From the cell containing the given text, extract its center point as [x, y] coordinate. 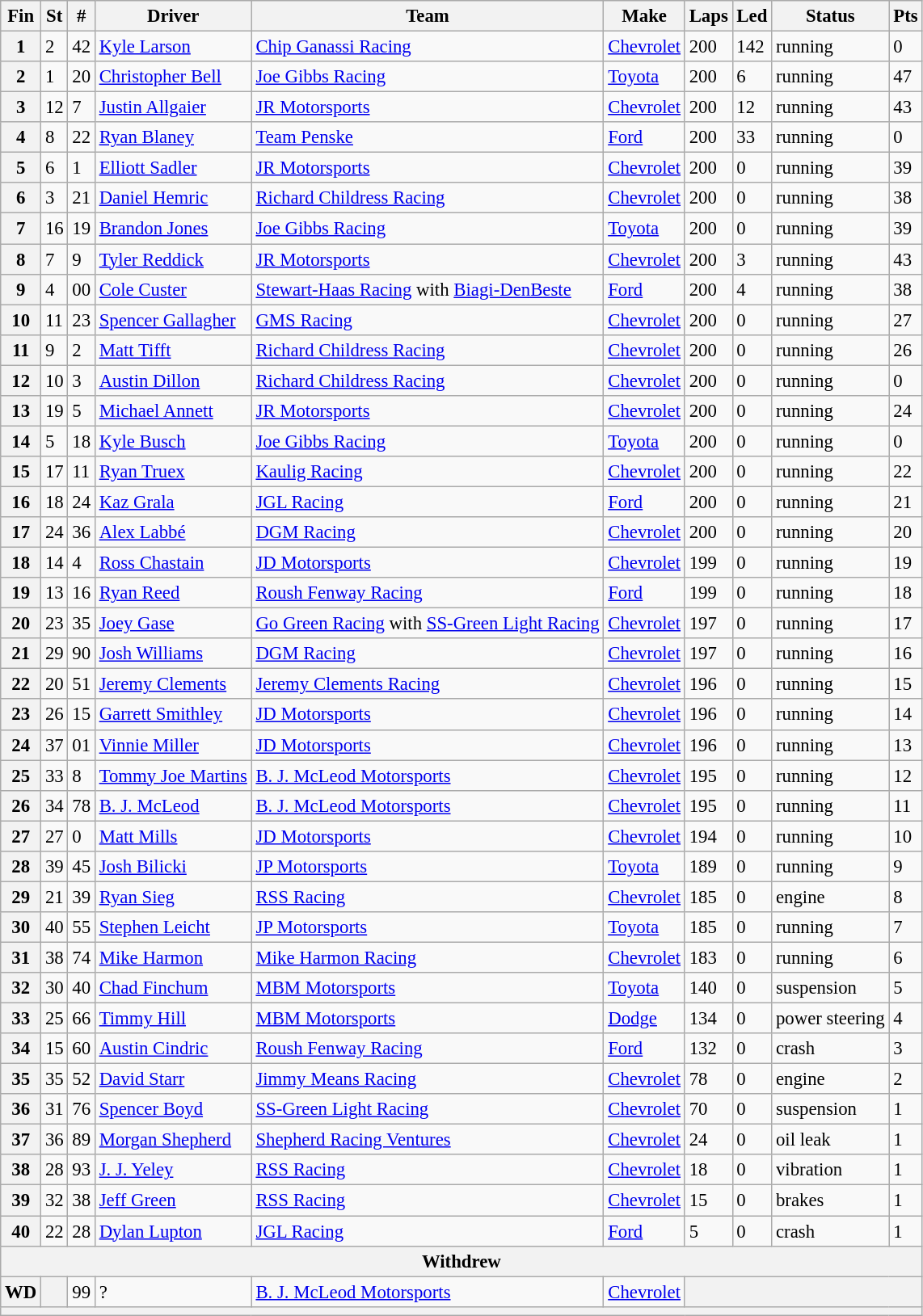
Chad Finchum [173, 988]
01 [81, 745]
Josh Williams [173, 654]
42 [81, 47]
oil leak [831, 1140]
Make [644, 16]
Jeff Green [173, 1200]
Ryan Sieg [173, 897]
Tommy Joe Martins [173, 776]
Fin [21, 16]
David Starr [173, 1079]
66 [81, 1019]
Dylan Lupton [173, 1231]
Austin Cindric [173, 1049]
power steering [831, 1019]
Withdrew [461, 1261]
Mike Harmon [173, 957]
47 [905, 77]
Team Penske [428, 137]
Vinnie Miller [173, 745]
74 [81, 957]
Brandon Jones [173, 229]
Stephen Leicht [173, 927]
60 [81, 1049]
brakes [831, 1200]
Led [752, 16]
Daniel Hemric [173, 198]
Michael Annett [173, 411]
Joey Gase [173, 624]
Dodge [644, 1019]
Ryan Blaney [173, 137]
Team [428, 16]
Alex Labbé [173, 532]
Ross Chastain [173, 563]
Elliott Sadler [173, 168]
55 [81, 927]
Status [831, 16]
134 [708, 1019]
Kyle Busch [173, 441]
Driver [173, 16]
vibration [831, 1171]
132 [708, 1049]
00 [81, 289]
Jeremy Clements [173, 684]
Matt Mills [173, 836]
? [173, 1292]
Kaz Grala [173, 502]
B. J. McLeod [173, 805]
Garrett Smithley [173, 715]
Stewart-Haas Racing with Biagi-DenBeste [428, 289]
# [81, 16]
Ryan Reed [173, 593]
Christopher Bell [173, 77]
Shepherd Racing Ventures [428, 1140]
194 [708, 836]
Pts [905, 16]
183 [708, 957]
Timmy Hill [173, 1019]
70 [708, 1109]
St [55, 16]
Morgan Shepherd [173, 1140]
189 [708, 867]
Spencer Gallagher [173, 320]
52 [81, 1079]
Cole Custer [173, 289]
GMS Racing [428, 320]
Jeremy Clements Racing [428, 684]
Josh Bilicki [173, 867]
90 [81, 654]
51 [81, 684]
Kaulig Racing [428, 472]
Austin Dillon [173, 381]
J. J. Yeley [173, 1171]
Mike Harmon Racing [428, 957]
45 [81, 867]
140 [708, 988]
99 [81, 1292]
Jimmy Means Racing [428, 1079]
Spencer Boyd [173, 1109]
89 [81, 1140]
93 [81, 1171]
Ryan Truex [173, 472]
Justin Allgaier [173, 107]
Chip Ganassi Racing [428, 47]
SS-Green Light Racing [428, 1109]
142 [752, 47]
WD [21, 1292]
Laps [708, 16]
Kyle Larson [173, 47]
Go Green Racing with SS-Green Light Racing [428, 624]
Tyler Reddick [173, 259]
76 [81, 1109]
Matt Tifft [173, 350]
